Find where the given text appears and provide that cell's center as (X, Y) coordinate. 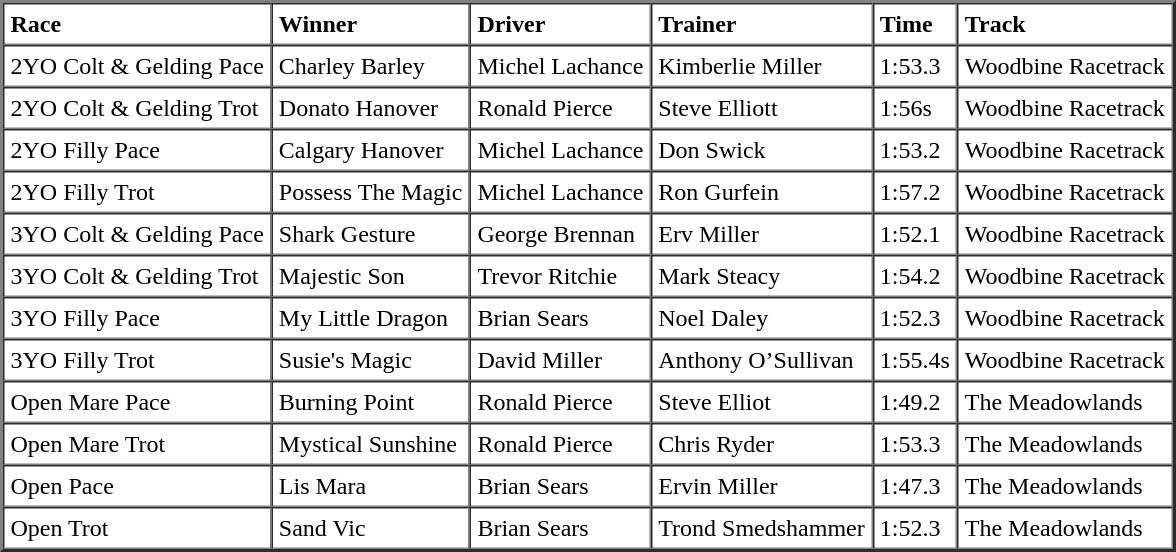
Majestic Son (370, 276)
Calgary Hanover (370, 150)
Donato Hanover (370, 108)
Steve Elliott (762, 108)
Open Pace (137, 486)
Charley Barley (370, 66)
Winner (370, 24)
Possess The Magic (370, 192)
David Miller (560, 360)
1:57.2 (914, 192)
3YO Filly Trot (137, 360)
3YO Colt & Gelding Trot (137, 276)
Mark Steacy (762, 276)
1:52.1 (914, 234)
1:49.2 (914, 402)
Open Trot (137, 528)
Don Swick (762, 150)
Driver (560, 24)
3YO Filly Pace (137, 318)
Ervin Miller (762, 486)
Anthony O’Sullivan (762, 360)
1:54.2 (914, 276)
1:53.2 (914, 150)
2YO Filly Trot (137, 192)
Burning Point (370, 402)
3YO Colt & Gelding Pace (137, 234)
Susie's Magic (370, 360)
Kimberlie Miller (762, 66)
Ron Gurfein (762, 192)
Trainer (762, 24)
Track (1064, 24)
Shark Gesture (370, 234)
1:47.3 (914, 486)
Trevor Ritchie (560, 276)
My Little Dragon (370, 318)
Mystical Sunshine (370, 444)
Noel Daley (762, 318)
Erv Miller (762, 234)
Lis Mara (370, 486)
Open Mare Pace (137, 402)
Sand Vic (370, 528)
Open Mare Trot (137, 444)
Trond Smedshammer (762, 528)
Race (137, 24)
2YO Colt & Gelding Trot (137, 108)
1:56s (914, 108)
Time (914, 24)
1:55.4s (914, 360)
Chris Ryder (762, 444)
2YO Filly Pace (137, 150)
George Brennan (560, 234)
Steve Elliot (762, 402)
2YO Colt & Gelding Pace (137, 66)
